From the cell containing the given text, extract its center point as (X, Y) coordinate. 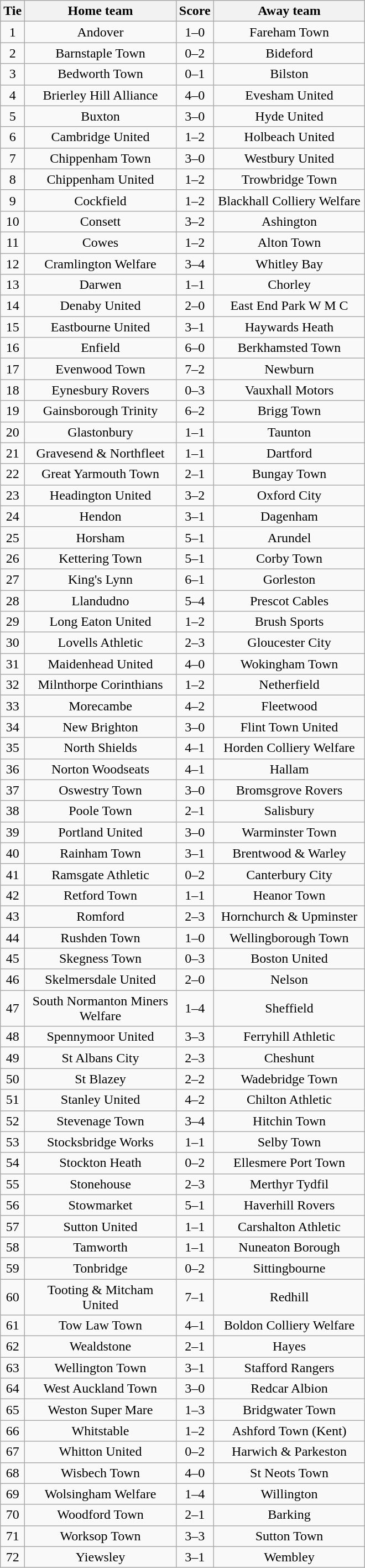
Llandudno (101, 600)
St Albans City (101, 1058)
Wembley (289, 1557)
Redcar Albion (289, 1389)
North Shields (101, 748)
Harwich & Parkeston (289, 1452)
West Auckland Town (101, 1389)
Ellesmere Port Town (289, 1163)
Gorleston (289, 579)
7–2 (195, 369)
Wadebridge Town (289, 1079)
Taunton (289, 432)
Hitchin Town (289, 1121)
Bridgwater Town (289, 1410)
9 (13, 200)
Bedworth Town (101, 74)
Merthyr Tydfil (289, 1184)
Bilston (289, 74)
21 (13, 453)
25 (13, 537)
Romford (101, 916)
Cockfield (101, 200)
Retford Town (101, 895)
24 (13, 516)
67 (13, 1452)
Salisbury (289, 811)
Hyde United (289, 116)
Morecambe (101, 706)
Spennymoor United (101, 1037)
Rushden Town (101, 938)
30 (13, 643)
Chippenham United (101, 179)
Chorley (289, 285)
Sutton United (101, 1226)
Nuneaton Borough (289, 1247)
Fareham Town (289, 32)
Maidenhead United (101, 664)
10 (13, 221)
Away team (289, 11)
Newburn (289, 369)
61 (13, 1326)
Carshalton Athletic (289, 1226)
2–2 (195, 1079)
Trowbridge Town (289, 179)
38 (13, 811)
Nelson (289, 980)
62 (13, 1347)
Weston Super Mare (101, 1410)
34 (13, 727)
Darwen (101, 285)
Ashington (289, 221)
Evenwood Town (101, 369)
Sheffield (289, 1008)
31 (13, 664)
Whitton United (101, 1452)
6–2 (195, 411)
Boldon Colliery Welfare (289, 1326)
Great Yarmouth Town (101, 474)
Barking (289, 1515)
Skegness Town (101, 959)
Tamworth (101, 1247)
Horden Colliery Welfare (289, 748)
Denaby United (101, 306)
Tow Law Town (101, 1326)
Stafford Rangers (289, 1368)
Gainsborough Trinity (101, 411)
64 (13, 1389)
11 (13, 242)
5 (13, 116)
7–1 (195, 1297)
5–4 (195, 600)
29 (13, 622)
44 (13, 938)
Wellingborough Town (289, 938)
Tie (13, 11)
Hayes (289, 1347)
58 (13, 1247)
South Normanton Miners Welfare (101, 1008)
Haywards Heath (289, 327)
Wealdstone (101, 1347)
26 (13, 558)
Kettering Town (101, 558)
72 (13, 1557)
Headington United (101, 495)
51 (13, 1100)
69 (13, 1494)
Portland United (101, 832)
22 (13, 474)
Prescot Cables (289, 600)
Blackhall Colliery Welfare (289, 200)
53 (13, 1142)
Buxton (101, 116)
Yiewsley (101, 1557)
Brigg Town (289, 411)
2 (13, 53)
Long Eaton United (101, 622)
12 (13, 264)
Cramlington Welfare (101, 264)
13 (13, 285)
Woodford Town (101, 1515)
King's Lynn (101, 579)
Wolsingham Welfare (101, 1494)
Brush Sports (289, 622)
Eastbourne United (101, 327)
Whitstable (101, 1431)
Poole Town (101, 811)
Tooting & Mitcham United (101, 1297)
Bromsgrove Rovers (289, 790)
Brentwood & Warley (289, 853)
70 (13, 1515)
Eynesbury Rovers (101, 390)
Warminster Town (289, 832)
50 (13, 1079)
Wokingham Town (289, 664)
Score (195, 11)
Corby Town (289, 558)
Sutton Town (289, 1536)
Dagenham (289, 516)
Tonbridge (101, 1268)
Ferryhill Athletic (289, 1037)
Stowmarket (101, 1205)
Hendon (101, 516)
New Brighton (101, 727)
Horsham (101, 537)
6–0 (195, 348)
Wellington Town (101, 1368)
Lovells Athletic (101, 643)
54 (13, 1163)
St Blazey (101, 1079)
Vauxhall Motors (289, 390)
60 (13, 1297)
68 (13, 1473)
18 (13, 390)
42 (13, 895)
1–3 (195, 1410)
Bungay Town (289, 474)
3 (13, 74)
7 (13, 158)
23 (13, 495)
Oswestry Town (101, 790)
57 (13, 1226)
32 (13, 685)
Cambridge United (101, 137)
0–1 (195, 74)
Gravesend & Northfleet (101, 453)
Ramsgate Athletic (101, 874)
41 (13, 874)
Andover (101, 32)
Stocksbridge Works (101, 1142)
33 (13, 706)
Dartford (289, 453)
Rainham Town (101, 853)
Oxford City (289, 495)
Cheshunt (289, 1058)
Hornchurch & Upminster (289, 916)
56 (13, 1205)
46 (13, 980)
Berkhamsted Town (289, 348)
Ashford Town (Kent) (289, 1431)
40 (13, 853)
Skelmersdale United (101, 980)
39 (13, 832)
45 (13, 959)
55 (13, 1184)
Holbeach United (289, 137)
Stanley United (101, 1100)
35 (13, 748)
Gloucester City (289, 643)
Norton Woodseats (101, 769)
65 (13, 1410)
14 (13, 306)
Westbury United (289, 158)
59 (13, 1268)
Evesham United (289, 95)
Stockton Heath (101, 1163)
27 (13, 579)
Willington (289, 1494)
Boston United (289, 959)
Wisbech Town (101, 1473)
Sittingbourne (289, 1268)
6 (13, 137)
Redhill (289, 1297)
Arundel (289, 537)
47 (13, 1008)
Brierley Hill Alliance (101, 95)
19 (13, 411)
Consett (101, 221)
Barnstaple Town (101, 53)
Home team (101, 11)
37 (13, 790)
6–1 (195, 579)
16 (13, 348)
71 (13, 1536)
4 (13, 95)
8 (13, 179)
Selby Town (289, 1142)
Stevenage Town (101, 1121)
Chippenham Town (101, 158)
48 (13, 1037)
28 (13, 600)
Haverhill Rovers (289, 1205)
Canterbury City (289, 874)
1 (13, 32)
Milnthorpe Corinthians (101, 685)
Worksop Town (101, 1536)
36 (13, 769)
52 (13, 1121)
Netherfield (289, 685)
Glastonbury (101, 432)
Cowes (101, 242)
Chilton Athletic (289, 1100)
43 (13, 916)
Flint Town United (289, 727)
Bideford (289, 53)
Heanor Town (289, 895)
63 (13, 1368)
Fleetwood (289, 706)
15 (13, 327)
East End Park W M C (289, 306)
49 (13, 1058)
Hallam (289, 769)
Alton Town (289, 242)
Enfield (101, 348)
66 (13, 1431)
20 (13, 432)
17 (13, 369)
St Neots Town (289, 1473)
Stonehouse (101, 1184)
Whitley Bay (289, 264)
